Pinpoint the cell where the given text exists, returning its (X, Y) midpoint coordinate. 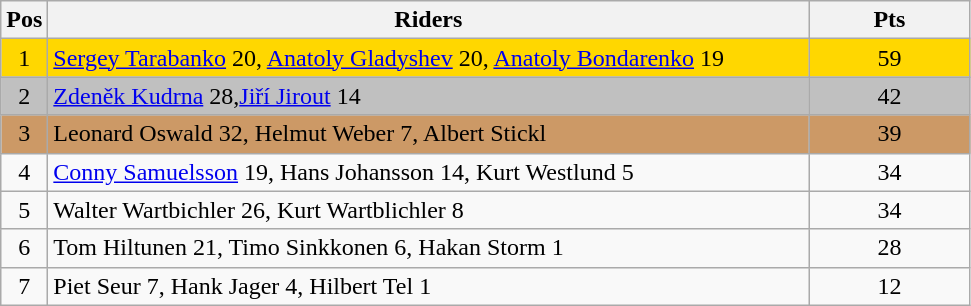
1 (24, 58)
Leonard Oswald 32, Helmut Weber 7, Albert Stickl (428, 134)
Conny Samuelsson 19, Hans Johansson 14, Kurt Westlund 5 (428, 172)
42 (890, 96)
28 (890, 248)
12 (890, 286)
Sergey Tarabanko 20, Anatoly Gladyshev 20, Anatoly Bondarenko 19 (428, 58)
5 (24, 210)
39 (890, 134)
4 (24, 172)
Tom Hiltunen 21, Timo Sinkkonen 6, Hakan Storm 1 (428, 248)
59 (890, 58)
3 (24, 134)
Pos (24, 20)
Walter Wartbichler 26, Kurt Wartblichler 8 (428, 210)
Piet Seur 7, Hank Jager 4, Hilbert Tel 1 (428, 286)
7 (24, 286)
2 (24, 96)
6 (24, 248)
Zdeněk Kudrna 28,Jiří Jirout 14 (428, 96)
Pts (890, 20)
Riders (428, 20)
